Return the (x, y) coordinate for the center point of the cell that contains the specified text.  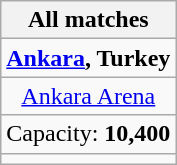
Capacity: 10,400 (88, 134)
All matches (88, 20)
Ankara Arena (88, 96)
Ankara, Turkey (88, 58)
